Output the (X, Y) coordinate of the center of the cell containing the given text.  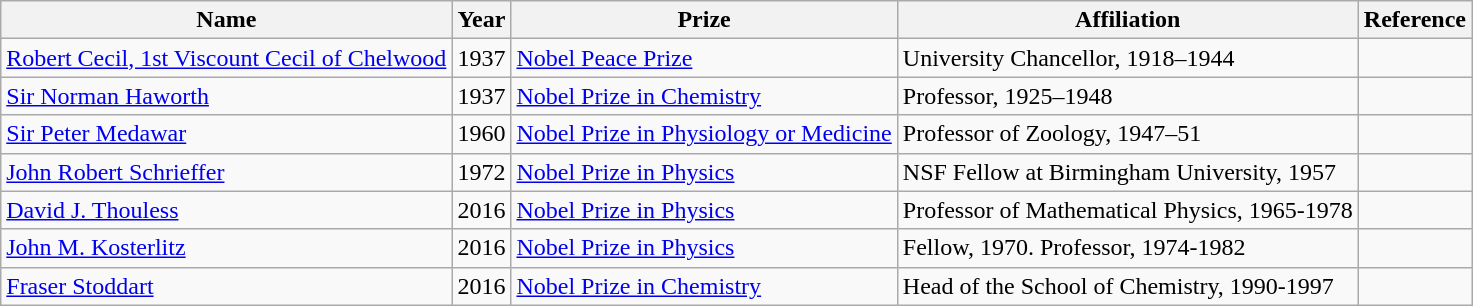
Head of the School of Chemistry, 1990-1997 (1128, 286)
Prize (704, 20)
Nobel Peace Prize (704, 58)
Reference (1414, 20)
Year (482, 20)
John M. Kosterlitz (226, 248)
Nobel Prize in Physiology or Medicine (704, 134)
Professor of Zoology, 1947–51 (1128, 134)
Affiliation (1128, 20)
University Chancellor, 1918–1944 (1128, 58)
Robert Cecil, 1st Viscount Cecil of Chelwood (226, 58)
1960 (482, 134)
1972 (482, 172)
Professor, 1925–1948 (1128, 96)
Fraser Stoddart (226, 286)
Sir Peter Medawar (226, 134)
David J. Thouless (226, 210)
Fellow, 1970. Professor, 1974-1982 (1128, 248)
Name (226, 20)
Professor of Mathematical Physics, 1965-1978 (1128, 210)
NSF Fellow at Birmingham University, 1957 (1128, 172)
John Robert Schrieffer (226, 172)
Sir Norman Haworth (226, 96)
